For the text-containing cell, return its midpoint in [x, y] coordinate format. 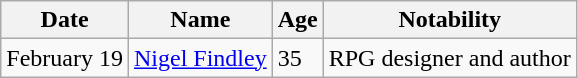
Age [298, 20]
35 [298, 58]
February 19 [65, 58]
RPG designer and author [450, 58]
Date [65, 20]
Nigel Findley [200, 58]
Notability [450, 20]
Name [200, 20]
